Scan for the cell matching the given text and deliver its (X, Y) coordinate at center. 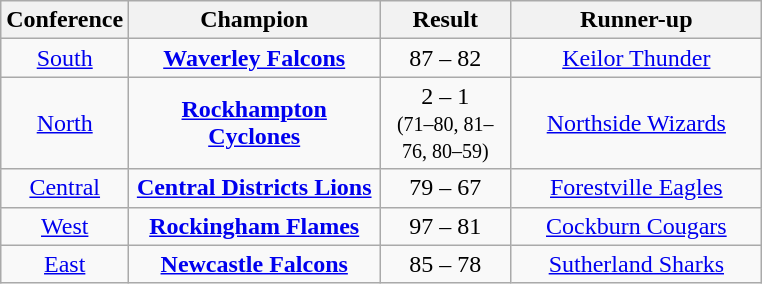
Rockhampton Cyclones (254, 123)
Sutherland Sharks (636, 264)
Central Districts Lions (254, 188)
North (65, 123)
West (65, 226)
Champion (254, 20)
Conference (65, 20)
Forestville Eagles (636, 188)
Cockburn Cougars (636, 226)
Central (65, 188)
Northside Wizards (636, 123)
East (65, 264)
Runner-up (636, 20)
79 – 67 (446, 188)
Newcastle Falcons (254, 264)
Waverley Falcons (254, 58)
97 – 81 (446, 226)
South (65, 58)
2 – 1(71–80, 81–76, 80–59) (446, 123)
85 – 78 (446, 264)
Result (446, 20)
Keilor Thunder (636, 58)
Rockingham Flames (254, 226)
87 – 82 (446, 58)
